Determine the (x, y) coordinate at the center of the cell enclosing the given text.  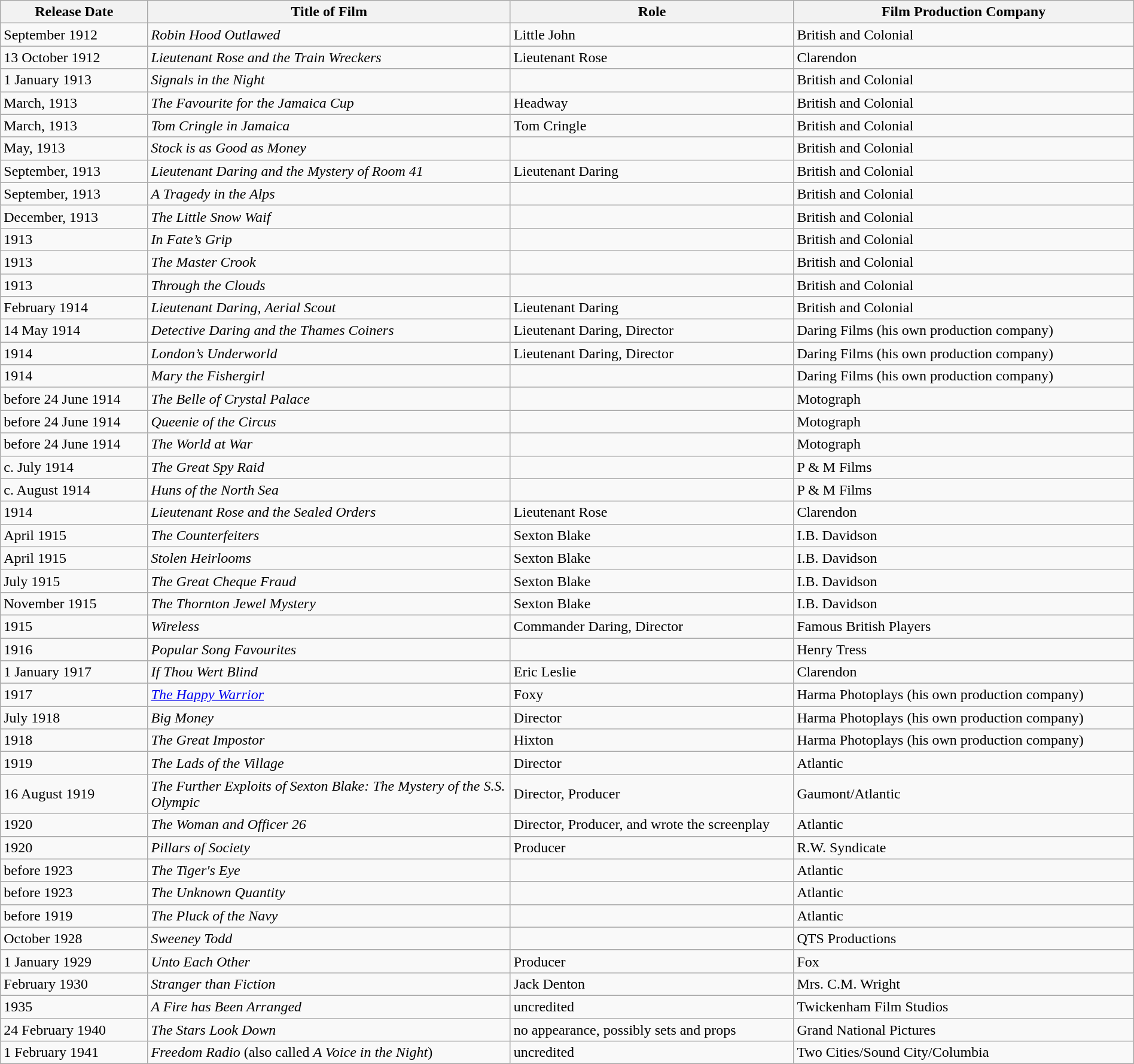
May, 1913 (74, 148)
13 October 1912 (74, 57)
Robin Hood Outlawed (329, 35)
Hixton (652, 740)
Director, Producer, and wrote the screenplay (652, 825)
Lieutenant Rose and the Train Wreckers (329, 57)
The Thornton Jewel Mystery (329, 603)
Release Date (74, 12)
1935 (74, 1007)
Role (652, 12)
Henry Tress (964, 649)
1 January 1929 (74, 961)
Two Cities/Sound City/Columbia (964, 1053)
The Lads of the Village (329, 763)
Commander Daring, Director (652, 626)
c. August 1914 (74, 490)
1 February 1941 (74, 1053)
Title of Film (329, 12)
July 1915 (74, 581)
QTS Productions (964, 938)
December, 1913 (74, 217)
The Little Snow Waif (329, 217)
Lieutenant Daring, Aerial Scout (329, 308)
Popular Song Favourites (329, 649)
Gaumont/Atlantic (964, 794)
The Further Exploits of Sexton Blake: The Mystery of the S.S. Olympic (329, 794)
Director, Producer (652, 794)
1 January 1913 (74, 80)
The Great Spy Raid (329, 467)
The Stars Look Down (329, 1029)
London’s Underworld (329, 353)
no appearance, possibly sets and props (652, 1029)
24 February 1940 (74, 1029)
Fox (964, 961)
1918 (74, 740)
Little John (652, 35)
1919 (74, 763)
Jack Denton (652, 984)
Stolen Heirlooms (329, 558)
before 1919 (74, 916)
1917 (74, 695)
Through the Clouds (329, 285)
Headway (652, 103)
Big Money (329, 718)
A Fire has Been Arranged (329, 1007)
November 1915 (74, 603)
The Counterfeiters (329, 535)
The Great Impostor (329, 740)
Sweeney Todd (329, 938)
July 1918 (74, 718)
The Favourite for the Jamaica Cup (329, 103)
The Unknown Quantity (329, 893)
The Happy Warrior (329, 695)
The World at War (329, 444)
Lieutenant Daring and the Mystery of Room 41 (329, 171)
Freedom Radio (also called A Voice in the Night) (329, 1053)
Lieutenant Rose and the Sealed Orders (329, 513)
Film Production Company (964, 12)
Foxy (652, 695)
Tom Cringle in Jamaica (329, 126)
In Fate’s Grip (329, 239)
Queenie of the Circus (329, 422)
Twickenham Film Studios (964, 1007)
The Pluck of the Navy (329, 916)
The Woman and Officer 26 (329, 825)
Stock is as Good as Money (329, 148)
September 1912 (74, 35)
If Thou Wert Blind (329, 672)
The Tiger's Eye (329, 870)
Detective Daring and the Thames Coiners (329, 331)
Pillars of Society (329, 847)
1916 (74, 649)
February 1930 (74, 984)
The Master Crook (329, 262)
Stranger than Fiction (329, 984)
16 August 1919 (74, 794)
Mary the Fishergirl (329, 376)
Huns of the North Sea (329, 490)
Famous British Players (964, 626)
Wireless (329, 626)
Unto Each Other (329, 961)
R.W. Syndicate (964, 847)
Mrs. C.M. Wright (964, 984)
Signals in the Night (329, 80)
14 May 1914 (74, 331)
February 1914 (74, 308)
Grand National Pictures (964, 1029)
October 1928 (74, 938)
c. July 1914 (74, 467)
The Belle of Crystal Palace (329, 399)
1 January 1917 (74, 672)
Tom Cringle (652, 126)
The Great Cheque Fraud (329, 581)
A Tragedy in the Alps (329, 194)
Eric Leslie (652, 672)
1915 (74, 626)
